Determine the [X, Y] coordinate at the center of the cell enclosing the given text.  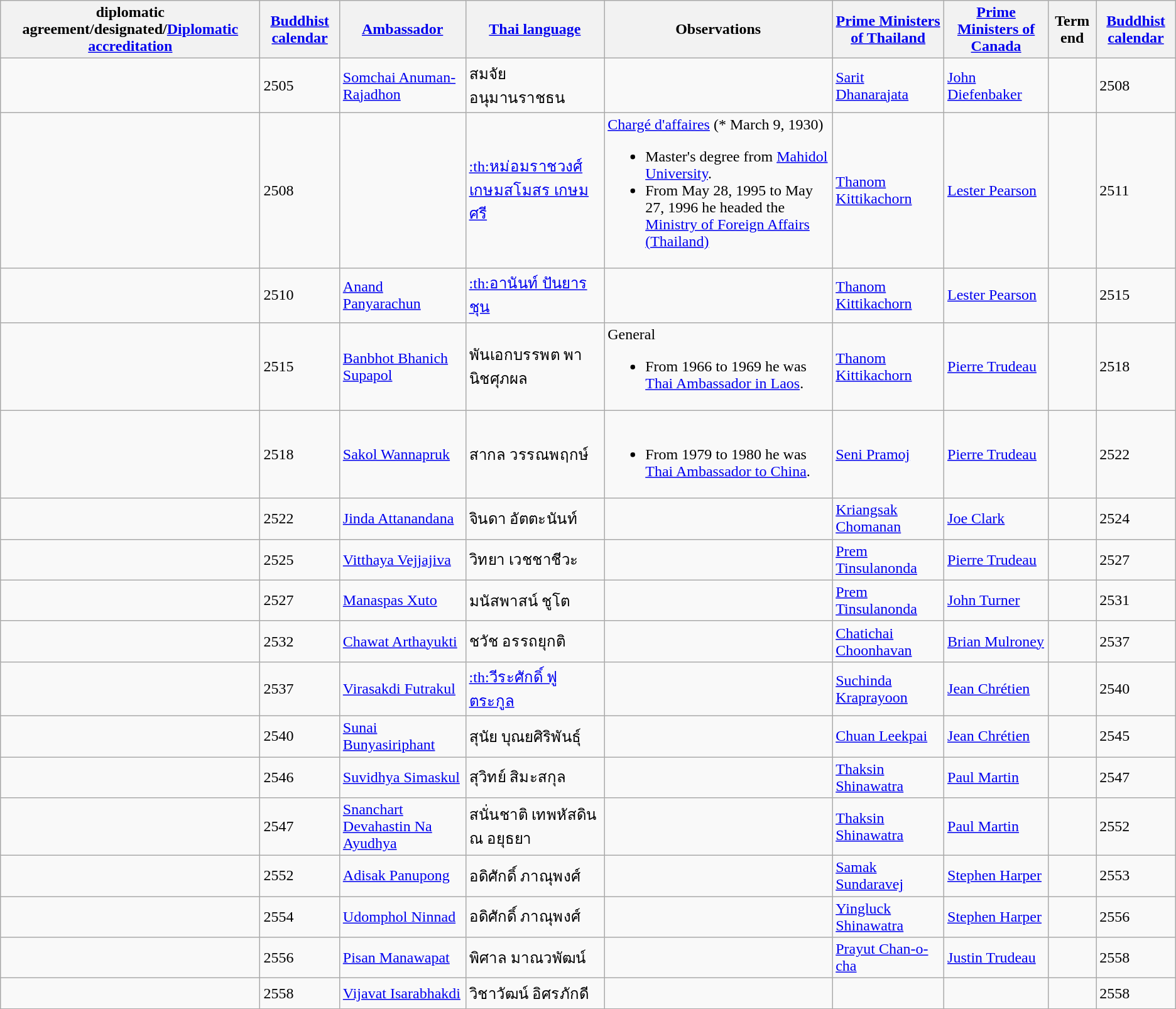
John Turner [996, 601]
Udomphol Ninnad [402, 917]
Sunai Bunyasiriphant [402, 736]
Seni Pramoj [888, 454]
Suchinda Kraprayoon [888, 689]
Chawat Arthayukti [402, 641]
2554 [300, 917]
:th:หม่อมราชวงศ์เกษมสโมสร เกษมศรี [535, 190]
Adisak Panupong [402, 876]
Yingluck Shinawatra [888, 917]
วิชาวัฒน์ อิศรภักดี [535, 994]
2531 [1136, 601]
:th:อานันท์ ปันยารชุน [535, 295]
Snanchart Devahastin Na Ayudhya [402, 827]
สนั่นชาติ เทพหัสดิน ณ อยุธยา [535, 827]
พิศาล มาณวพัฒน์ [535, 957]
2553 [1136, 876]
Vijavat Isarabhakdi [402, 994]
Chuan Leekpai [888, 736]
2505 [300, 85]
2511 [1136, 190]
Prime Ministers of Thailand [888, 30]
Sakol Wannapruk [402, 454]
2532 [300, 641]
วิทยา เวชชาชีวะ [535, 559]
สุวิทย์ สิมะสกุล [535, 777]
Samak Sundaravej [888, 876]
สมจัย อนุมานราชธน [535, 85]
Prayut Chan-o-cha [888, 957]
2524 [1136, 519]
ชวัช อรรถยุกติ [535, 641]
Jinda Attanandana [402, 519]
Ambassador [402, 30]
2510 [300, 295]
Somchai Anuman-Rajadhon [402, 85]
2525 [300, 559]
Banbhot Bhanich Supapol [402, 366]
Thai language [535, 30]
สุนัย บุณยศิริพันธุ์ [535, 736]
Term end [1072, 30]
Vitthaya Vejjajiva [402, 559]
diplomatic agreement/designated/Diplomatic accreditation [131, 30]
Sarit Dhanarajata [888, 85]
:th:วีระศักดิ์ ฟูตระกูล [535, 689]
Brian Mulroney [996, 641]
พันเอกบรรพต พานิชศุภผล [535, 366]
จินดา อัตตะนันท์ [535, 519]
Prime Ministers of Canada [996, 30]
2546 [300, 777]
Pisan Manawapat [402, 957]
Kriangsak Chomanan [888, 519]
Joe Clark [996, 519]
John Diefenbaker [996, 85]
มนัสพาสน์ ชูโต [535, 601]
Anand Panyarachun [402, 295]
2545 [1136, 736]
Virasakdi Futrakul [402, 689]
Justin Trudeau [996, 957]
Suvidhya Simaskul [402, 777]
สากล วรรณพฤกษ์ [535, 454]
Manaspas Xuto [402, 601]
GeneralFrom 1966 to 1969 he was Thai Ambassador in Laos. [719, 366]
Observations [719, 30]
From 1979 to 1980 he was Thai Ambassador to China. [719, 454]
Chatichai Choonhavan [888, 641]
